Find where the given text appears and provide that cell's center as (x, y) coordinate. 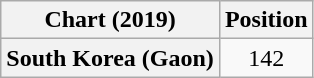
142 (266, 58)
Position (266, 20)
South Korea (Gaon) (110, 58)
Chart (2019) (110, 20)
